Provide the [X, Y] coordinate of the cell's center where the given text is located.  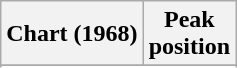
Chart (1968) [72, 34]
Peakposition [189, 34]
